Find where the given text appears and provide that cell's center as (X, Y) coordinate. 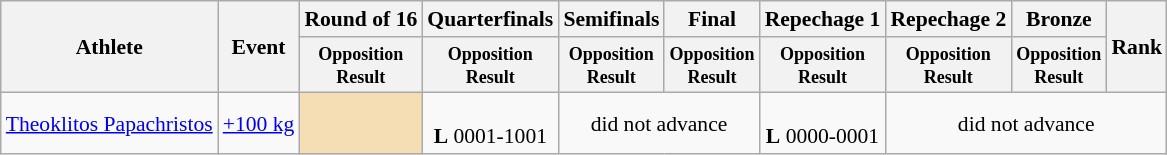
Bronze (1058, 19)
Semifinals (611, 19)
Repechage 2 (948, 19)
Event (259, 47)
Repechage 1 (823, 19)
L 0001-1001 (490, 124)
Athlete (110, 47)
Rank (1136, 47)
Quarterfinals (490, 19)
Round of 16 (360, 19)
Theoklitos Papachristos (110, 124)
Final (712, 19)
L 0000-0001 (823, 124)
+100 kg (259, 124)
